Extract the [X, Y] coordinate from the center of the cell holding the provided text.  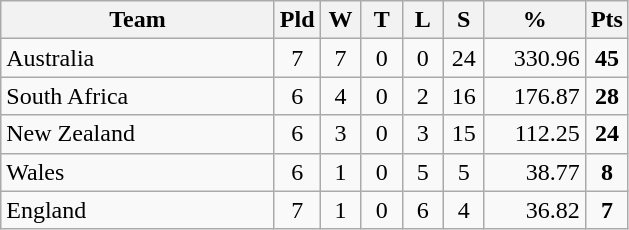
28 [606, 96]
% [534, 20]
38.77 [534, 172]
330.96 [534, 58]
8 [606, 172]
15 [464, 134]
112.25 [534, 134]
L [422, 20]
England [138, 210]
T [382, 20]
Australia [138, 58]
Team [138, 20]
36.82 [534, 210]
Pts [606, 20]
Pld [297, 20]
176.87 [534, 96]
2 [422, 96]
16 [464, 96]
New Zealand [138, 134]
45 [606, 58]
S [464, 20]
Wales [138, 172]
South Africa [138, 96]
W [340, 20]
